Provide the (X, Y) coordinate of the cell's center where the given text is located.  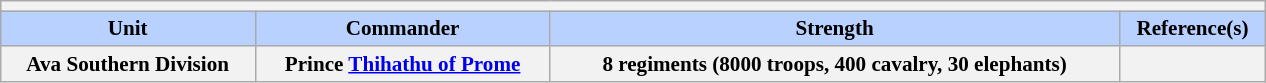
Unit (128, 28)
Strength (834, 28)
Commander (402, 28)
Reference(s) (1192, 28)
Ava Southern Division (128, 64)
8 regiments (8000 troops, 400 cavalry, 30 elephants) (834, 64)
Prince Thihathu of Prome (402, 64)
